Detect which cell encompasses the target text, then output its (x, y) center coordinate. 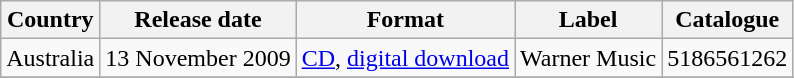
Release date (198, 20)
5186561262 (728, 58)
Catalogue (728, 20)
Country (50, 20)
CD, digital download (405, 58)
13 November 2009 (198, 58)
Label (588, 20)
Warner Music (588, 58)
Format (405, 20)
Australia (50, 58)
